Locate the cell with the specified text and output its (x, y) center coordinate. 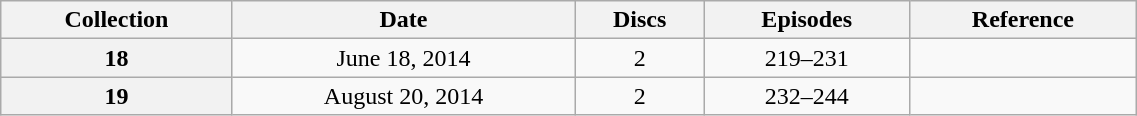
Reference (1023, 20)
219–231 (806, 58)
Collection (116, 20)
Discs (640, 20)
18 (116, 58)
Date (404, 20)
Episodes (806, 20)
August 20, 2014 (404, 96)
June 18, 2014 (404, 58)
19 (116, 96)
232–244 (806, 96)
